From the cell containing the given text, extract its center point as (x, y) coordinate. 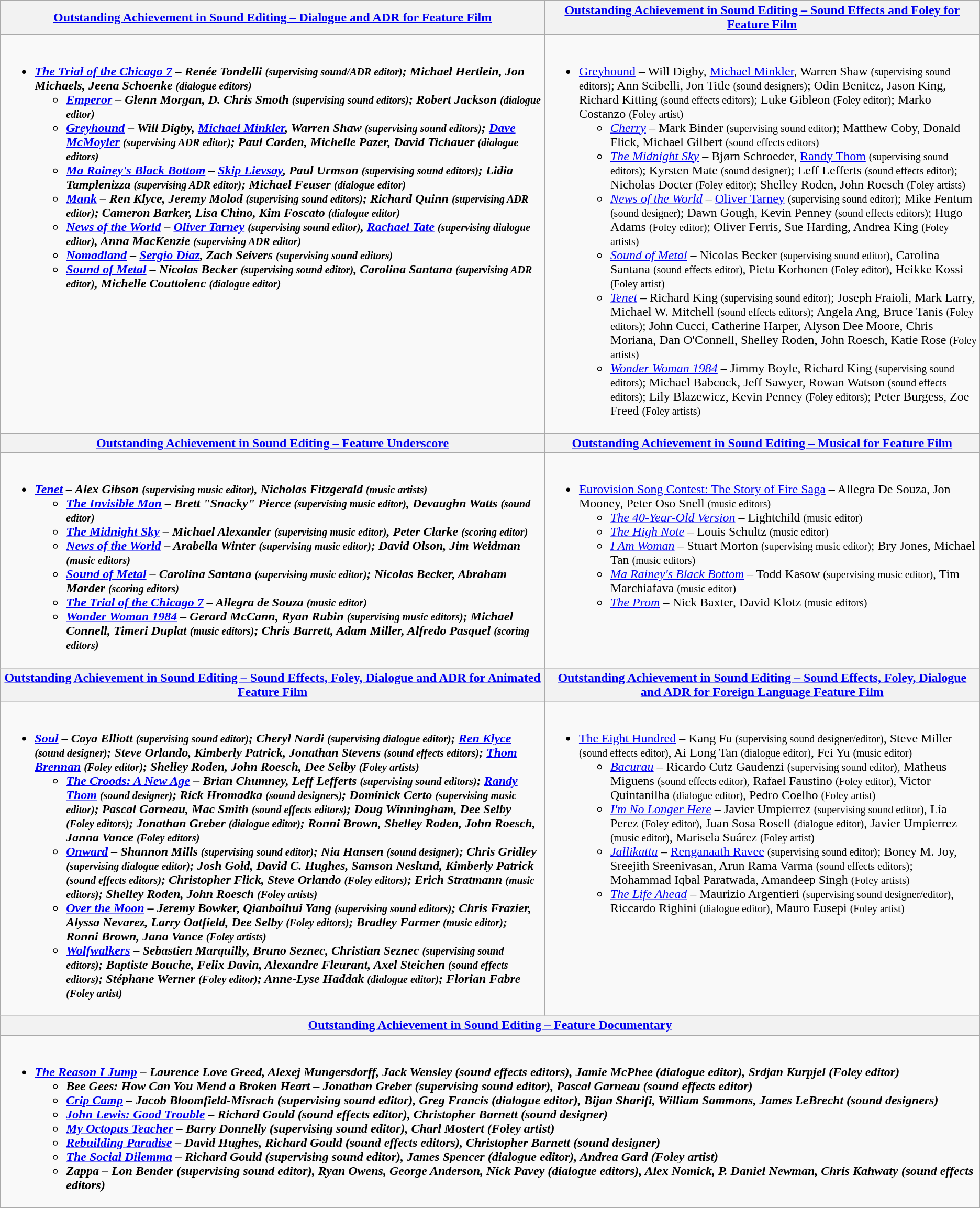
Outstanding Achievement in Sound Editing – Sound Effects, Foley, Dialogue and ADR for Foreign Language Feature Film (762, 685)
Outstanding Achievement in Sound Editing – Sound Effects, Foley, Dialogue and ADR for Animated Feature Film (273, 685)
Outstanding Achievement in Sound Editing – Musical for Feature Film (762, 443)
Outstanding Achievement in Sound Editing – Feature Documentary (490, 1025)
Outstanding Achievement in Sound Editing – Feature Underscore (273, 443)
Outstanding Achievement in Sound Editing – Dialogue and ADR for Feature Film (273, 18)
Outstanding Achievement in Sound Editing – Sound Effects and Foley for Feature Film (762, 18)
